Return [x, y] of the center of cell containing provided text 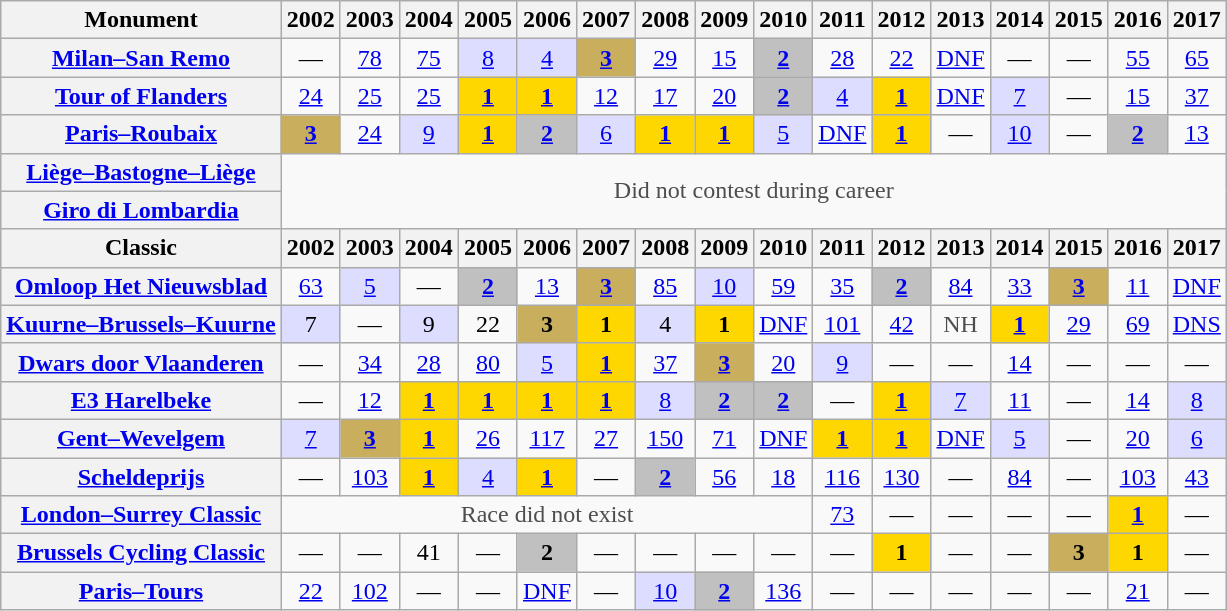
E3 Harelbeke [141, 400]
27 [606, 438]
63 [310, 286]
Kuurne–Brussels–Kuurne [141, 324]
Brussels Cycling Classic [141, 553]
59 [784, 286]
26 [488, 438]
Did not contest during career [754, 191]
43 [1196, 477]
55 [1138, 58]
116 [842, 477]
101 [842, 324]
73 [842, 515]
42 [902, 324]
117 [546, 438]
London–Surrey Classic [141, 515]
71 [724, 438]
Paris–Roubaix [141, 134]
Paris–Tours [141, 591]
65 [1196, 58]
34 [370, 362]
136 [784, 591]
17 [666, 96]
35 [842, 286]
33 [1020, 286]
Classic [141, 248]
78 [370, 58]
Tour of Flanders [141, 96]
Liège–Bastogne–Liège [141, 172]
102 [370, 591]
NH [960, 324]
Milan–San Remo [141, 58]
130 [902, 477]
80 [488, 362]
18 [784, 477]
DNS [1196, 324]
150 [666, 438]
21 [1138, 591]
56 [724, 477]
Race did not exist [547, 515]
85 [666, 286]
69 [1138, 324]
75 [428, 58]
Monument [141, 20]
Omloop Het Nieuwsblad [141, 286]
41 [428, 553]
Dwars door Vlaanderen [141, 362]
Gent–Wevelgem [141, 438]
Giro di Lombardia [141, 210]
Scheldeprijs [141, 477]
